Determine the [x, y] coordinate at the center of the cell enclosing the given text.  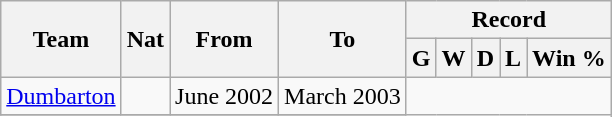
Win % [570, 58]
L [514, 58]
Dumbarton [61, 96]
June 2002 [224, 96]
From [224, 39]
Team [61, 39]
W [454, 58]
March 2003 [343, 96]
G [421, 58]
Record [508, 20]
D [485, 58]
Nat [145, 39]
To [343, 39]
